Identify which cell holds the provided text, then report its (X, Y) central coordinate. 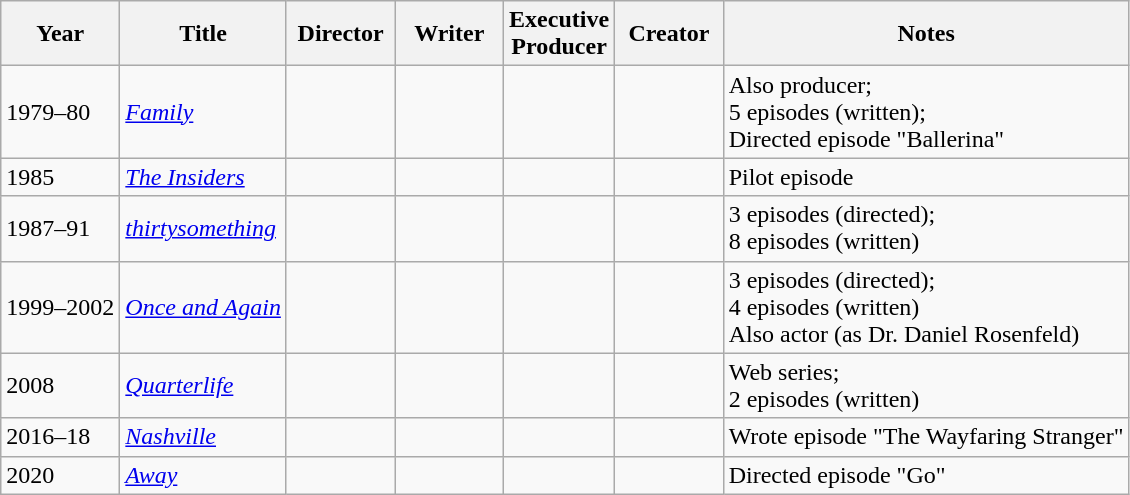
3 episodes (directed);8 episodes (written) (926, 228)
2016–18 (60, 437)
Notes (926, 34)
Web series;2 episodes (written) (926, 386)
Wrote episode "The Wayfaring Stranger" (926, 437)
2020 (60, 475)
Family (204, 112)
Away (204, 475)
Also producer;5 episodes (written);Directed episode "Ballerina" (926, 112)
Writer (450, 34)
thirtysomething (204, 228)
Quarterlife (204, 386)
Director (340, 34)
1987–91 (60, 228)
Once and Again (204, 307)
3 episodes (directed);4 episodes (written)Also actor (as Dr. Daniel Rosenfeld) (926, 307)
Pilot episode (926, 177)
1985 (60, 177)
Nashville (204, 437)
ExecutiveProducer (560, 34)
Year (60, 34)
1979–80 (60, 112)
Title (204, 34)
2008 (60, 386)
Directed episode "Go" (926, 475)
The Insiders (204, 177)
1999–2002 (60, 307)
Creator (670, 34)
